Identify which cell holds the provided text, then report its (x, y) central coordinate. 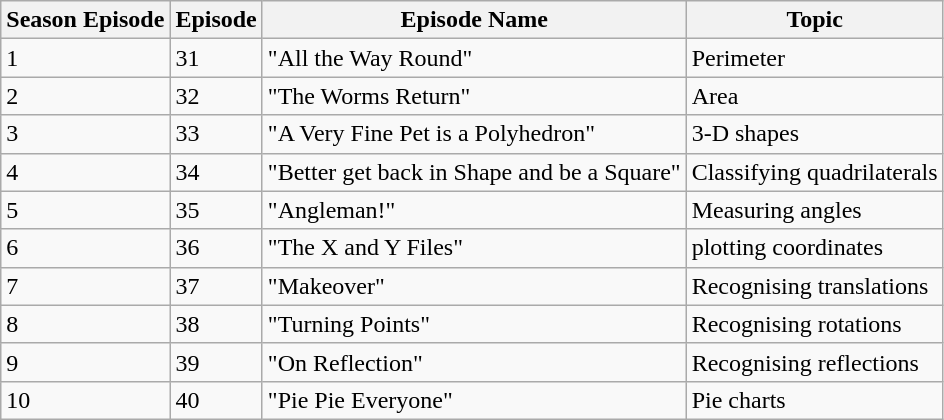
Pie charts (814, 400)
7 (86, 286)
40 (216, 400)
3 (86, 134)
Recognising translations (814, 286)
10 (86, 400)
4 (86, 172)
"Better get back in Shape and be a Square" (474, 172)
"Turning Points" (474, 324)
8 (86, 324)
5 (86, 210)
Season Episode (86, 20)
1 (86, 58)
31 (216, 58)
"Angleman!" (474, 210)
"On Reflection" (474, 362)
Topic (814, 20)
Measuring angles (814, 210)
"A Very Fine Pet is a Polyhedron" (474, 134)
36 (216, 248)
37 (216, 286)
Area (814, 96)
Recognising reflections (814, 362)
"Makeover" (474, 286)
39 (216, 362)
Perimeter (814, 58)
"Pie Pie Everyone" (474, 400)
32 (216, 96)
"All the Way Round" (474, 58)
9 (86, 362)
6 (86, 248)
"The Worms Return" (474, 96)
Episode (216, 20)
35 (216, 210)
34 (216, 172)
plotting coordinates (814, 248)
Recognising rotations (814, 324)
Classifying quadrilaterals (814, 172)
33 (216, 134)
38 (216, 324)
3-D shapes (814, 134)
Episode Name (474, 20)
2 (86, 96)
"The X and Y Files" (474, 248)
